Locate the cell with the specified text and output its (X, Y) center coordinate. 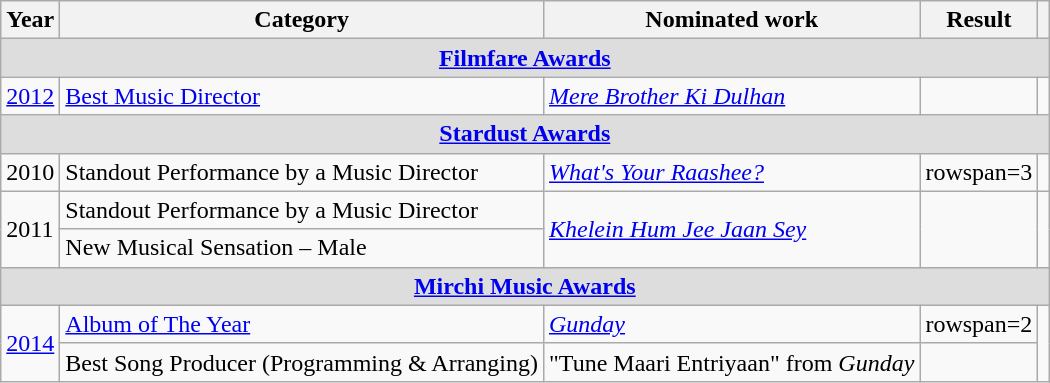
Mirchi Music Awards (525, 286)
Filmfare Awards (525, 58)
Khelein Hum Jee Jaan Sey (731, 229)
Stardust Awards (525, 134)
2014 (30, 343)
Nominated work (731, 20)
Mere Brother Ki Dulhan (731, 96)
2012 (30, 96)
Gunday (731, 324)
What's Your Raashee? (731, 172)
"Tune Maari Entriyaan" from Gunday (731, 362)
Result (979, 20)
2011 (30, 229)
rowspan=3 (979, 172)
Category (302, 20)
Year (30, 20)
Album of The Year (302, 324)
Best Song Producer (Programming & Arranging) (302, 362)
Best Music Director (302, 96)
rowspan=2 (979, 324)
2010 (30, 172)
New Musical Sensation – Male (302, 248)
